Detect which cell encompasses the target text, then output its (X, Y) center coordinate. 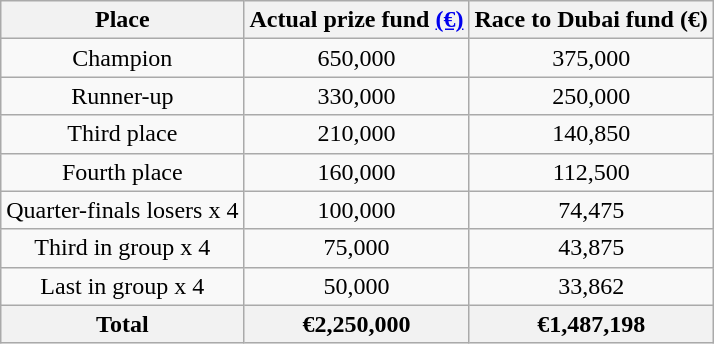
210,000 (356, 134)
100,000 (356, 210)
Place (122, 20)
Fourth place (122, 172)
Third in group x 4 (122, 248)
Quarter-finals losers x 4 (122, 210)
50,000 (356, 286)
75,000 (356, 248)
€2,250,000 (356, 324)
Champion (122, 58)
160,000 (356, 172)
43,875 (591, 248)
Third place (122, 134)
140,850 (591, 134)
330,000 (356, 96)
Race to Dubai fund (€) (591, 20)
650,000 (356, 58)
Total (122, 324)
33,862 (591, 286)
375,000 (591, 58)
Last in group x 4 (122, 286)
250,000 (591, 96)
€1,487,198 (591, 324)
112,500 (591, 172)
74,475 (591, 210)
Actual prize fund (€) (356, 20)
Runner-up (122, 96)
